Find where the given text appears and provide that cell's center as (X, Y) coordinate. 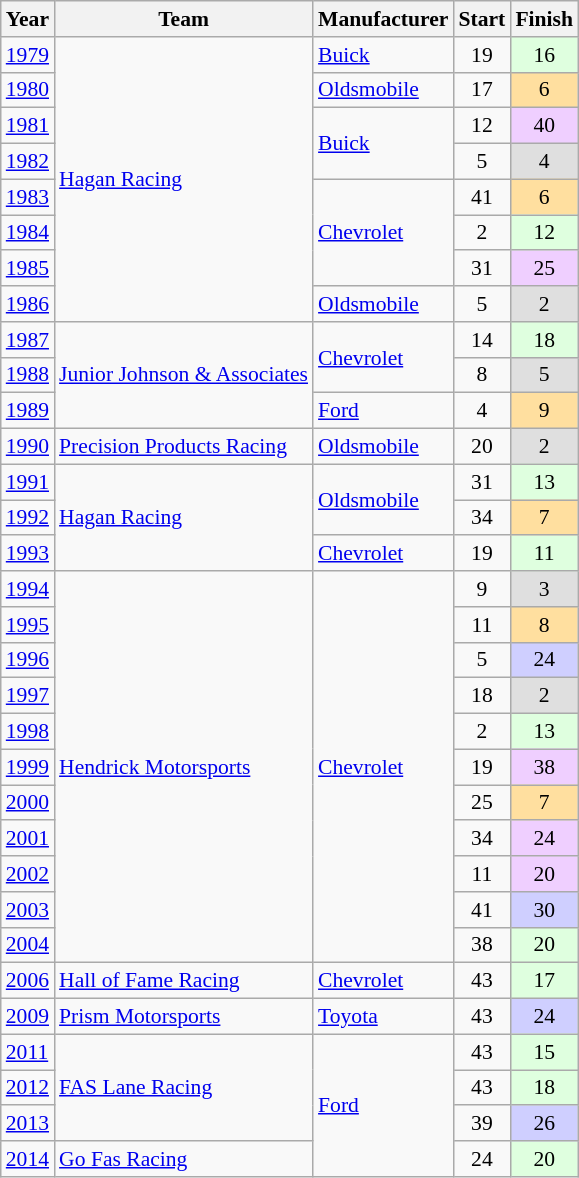
2001 (28, 839)
1987 (28, 340)
2009 (28, 1017)
14 (482, 340)
1994 (28, 589)
1998 (28, 732)
1993 (28, 554)
26 (544, 1124)
2011 (28, 1052)
1984 (28, 233)
1995 (28, 625)
1991 (28, 482)
1982 (28, 162)
1979 (28, 55)
Precision Products Racing (184, 447)
2002 (28, 874)
Team (184, 19)
1981 (28, 126)
40 (544, 126)
Go Fas Racing (184, 1159)
2003 (28, 910)
1985 (28, 269)
Junior Johnson & Associates (184, 376)
15 (544, 1052)
Manufacturer (383, 19)
2000 (28, 803)
1996 (28, 660)
2012 (28, 1088)
1983 (28, 197)
Hendrick Motorsports (184, 767)
1980 (28, 90)
FAS Lane Racing (184, 1088)
2014 (28, 1159)
2013 (28, 1124)
1999 (28, 767)
3 (544, 589)
2004 (28, 945)
Toyota (383, 1017)
1990 (28, 447)
Prism Motorsports (184, 1017)
2006 (28, 981)
39 (482, 1124)
Hall of Fame Racing (184, 981)
1988 (28, 375)
1997 (28, 696)
1992 (28, 518)
1986 (28, 304)
Start (482, 19)
30 (544, 910)
Finish (544, 19)
Year (28, 19)
1989 (28, 411)
16 (544, 55)
